For the text-containing cell, return its midpoint in [x, y] coordinate format. 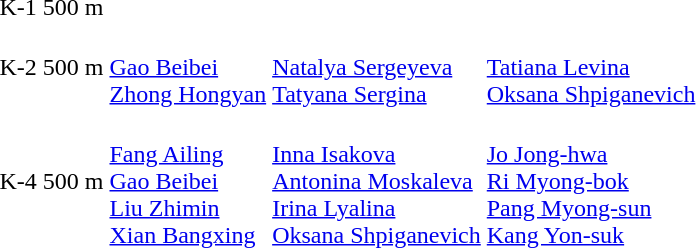
Gao BeibeiZhong Hongyan [188, 67]
Natalya SergeyevaTatyana Sergina [377, 67]
